Detect which cell encompasses the target text, then output its [X, Y] center coordinate. 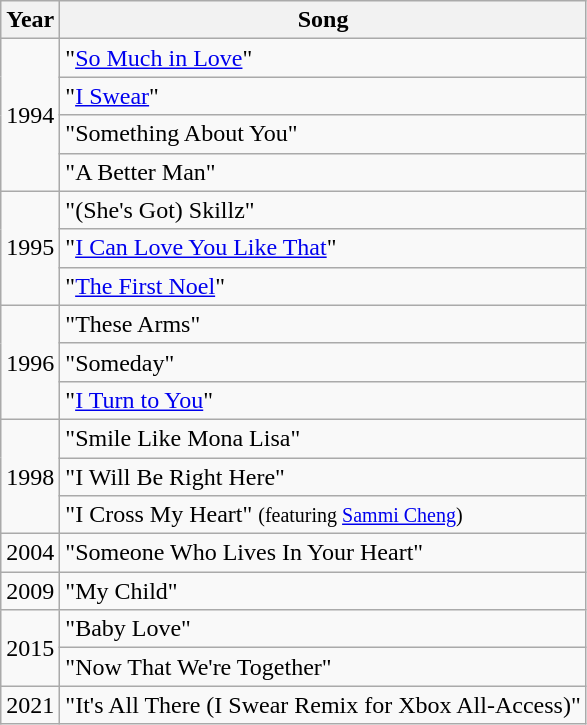
"I Swear" [323, 96]
"Baby Love" [323, 629]
"Someone Who Lives In Your Heart" [323, 553]
"Something About You" [323, 134]
2009 [30, 591]
1996 [30, 362]
"I Can Love You Like That" [323, 248]
"I Will Be Right Here" [323, 477]
"Now That We're Together" [323, 667]
"It's All There (I Swear Remix for Xbox All-Access)" [323, 705]
"Smile Like Mona Lisa" [323, 438]
2021 [30, 705]
"These Arms" [323, 324]
2004 [30, 553]
Song [323, 20]
"(She's Got) Skillz" [323, 210]
"My Child" [323, 591]
1995 [30, 248]
"A Better Man" [323, 172]
1998 [30, 476]
"So Much in Love" [323, 58]
1994 [30, 115]
2015 [30, 648]
Year [30, 20]
"I Cross My Heart" (featuring Sammi Cheng) [323, 515]
"The First Noel" [323, 286]
"Someday" [323, 362]
"I Turn to You" [323, 400]
